Locate the cell with the specified text and output its [X, Y] center coordinate. 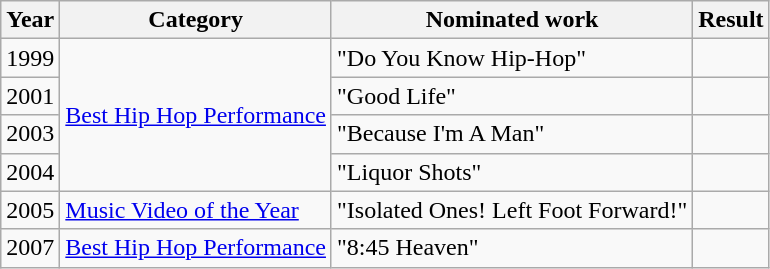
Year [30, 20]
Category [196, 20]
1999 [30, 58]
Nominated work [512, 20]
2003 [30, 134]
"Isolated Ones! Left Foot Forward!" [512, 210]
"Do You Know Hip-Hop" [512, 58]
Result [731, 20]
"8:45 Heaven" [512, 248]
2001 [30, 96]
2005 [30, 210]
"Liquor Shots" [512, 172]
2004 [30, 172]
"Because I'm A Man" [512, 134]
2007 [30, 248]
"Good Life" [512, 96]
Music Video of the Year [196, 210]
